Locate the cell with the specified text and output its (X, Y) center coordinate. 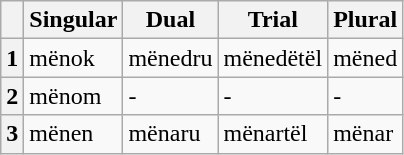
mënedëtël (273, 58)
mënar (366, 134)
mënen (74, 134)
Trial (273, 20)
mënom (74, 96)
Dual (170, 20)
2 (12, 96)
3 (12, 134)
mënartël (273, 134)
mënok (74, 58)
Singular (74, 20)
mënaru (170, 134)
Plural (366, 20)
mëned (366, 58)
mënedru (170, 58)
1 (12, 58)
